Capture the cell that displays the provided text and extract its [x, y] central coordinate. 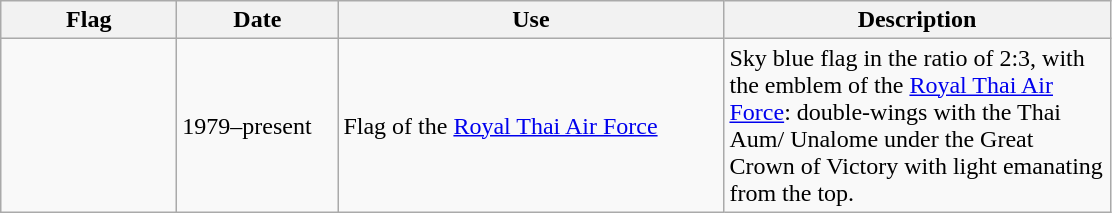
Description [917, 20]
Flag [89, 20]
Use [531, 20]
Flag of the Royal Thai Air Force [531, 126]
1979–present [258, 126]
Date [258, 20]
